Find where the given text appears and provide that cell's center as [X, Y] coordinate. 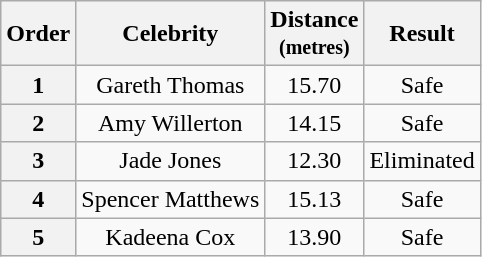
Order [38, 34]
4 [38, 199]
Result [422, 34]
12.30 [314, 161]
Kadeena Cox [170, 237]
13.90 [314, 237]
15.13 [314, 199]
Eliminated [422, 161]
Gareth Thomas [170, 85]
Distance(metres) [314, 34]
Amy Willerton [170, 123]
3 [38, 161]
1 [38, 85]
Spencer Matthews [170, 199]
Jade Jones [170, 161]
2 [38, 123]
14.15 [314, 123]
Celebrity [170, 34]
15.70 [314, 85]
5 [38, 237]
